From the cell containing the given text, extract its center point as [X, Y] coordinate. 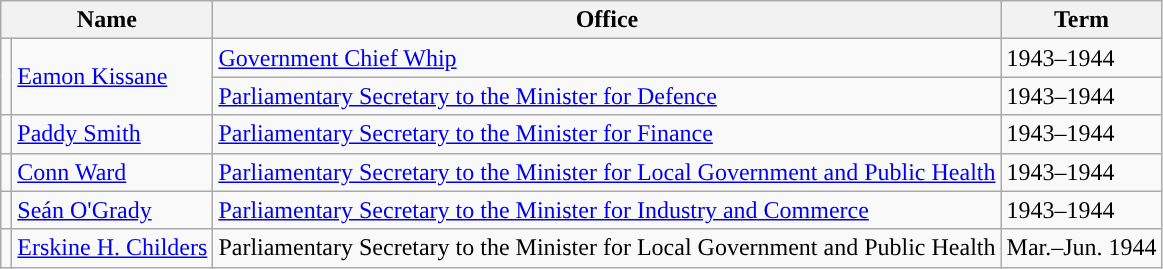
Parliamentary Secretary to the Minister for Industry and Commerce [607, 210]
Parliamentary Secretary to the Minister for Finance [607, 134]
Paddy Smith [112, 134]
Mar.–Jun. 1944 [1082, 248]
Erskine H. Childers [112, 248]
Name [107, 20]
Government Chief Whip [607, 58]
Term [1082, 20]
Office [607, 20]
Seán O'Grady [112, 210]
Eamon Kissane [112, 77]
Parliamentary Secretary to the Minister for Defence [607, 96]
Conn Ward [112, 172]
